Extract the [x, y] coordinate from the center of the cell holding the provided text.  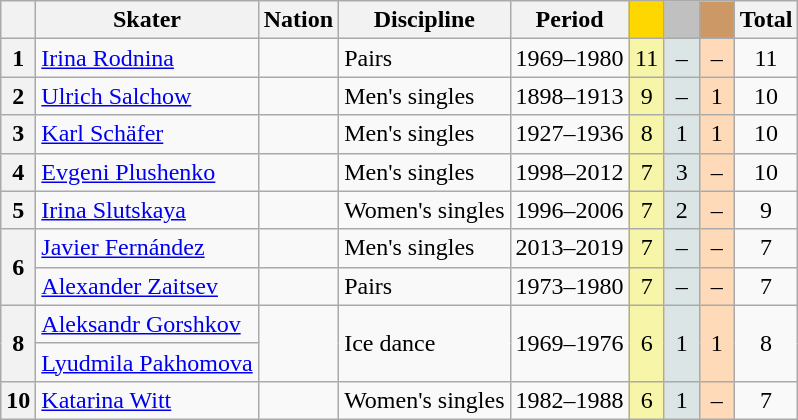
Lyudmila Pakhomova [147, 362]
Ulrich Salchow [147, 96]
Skater [147, 20]
Ice dance [424, 343]
Nation [298, 20]
Irina Rodnina [147, 58]
Total [766, 20]
Karl Schäfer [147, 134]
5 [18, 210]
1969–1980 [570, 58]
1898–1913 [570, 96]
1982–1988 [570, 400]
Alexander Zaitsev [147, 286]
1996–2006 [570, 210]
Javier Fernández [147, 248]
1969–1976 [570, 343]
Irina Slutskaya [147, 210]
Period [570, 20]
Evgeni Plushenko [147, 172]
4 [18, 172]
2013–2019 [570, 248]
Aleksandr Gorshkov [147, 324]
1973–1980 [570, 286]
Discipline [424, 20]
1927–1936 [570, 134]
Katarina Witt [147, 400]
1998–2012 [570, 172]
